Return [x, y] of the center of cell containing provided text 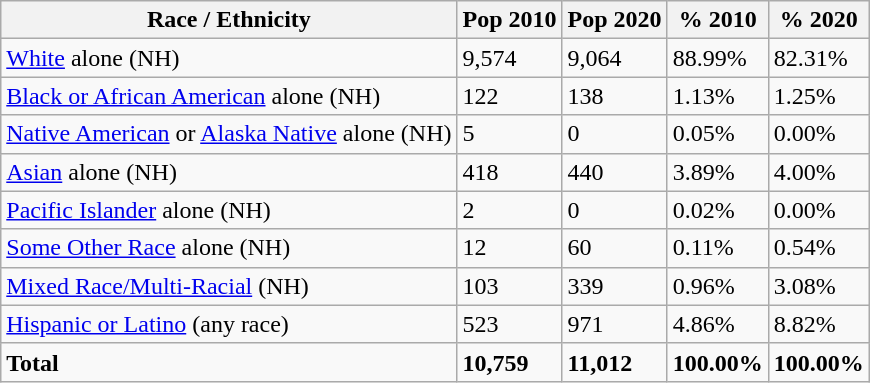
4.00% [818, 172]
0.02% [718, 210]
122 [510, 96]
8.82% [818, 324]
138 [614, 96]
3.08% [818, 286]
0.05% [718, 134]
418 [510, 172]
11,012 [614, 362]
5 [510, 134]
4.86% [718, 324]
103 [510, 286]
0.96% [718, 286]
Pop 2020 [614, 20]
White alone (NH) [229, 58]
2 [510, 210]
Mixed Race/Multi-Racial (NH) [229, 286]
9,064 [614, 58]
12 [510, 248]
Pop 2010 [510, 20]
88.99% [718, 58]
82.31% [818, 58]
3.89% [718, 172]
60 [614, 248]
0.11% [718, 248]
Asian alone (NH) [229, 172]
10,759 [510, 362]
% 2020 [818, 20]
Hispanic or Latino (any race) [229, 324]
% 2010 [718, 20]
Race / Ethnicity [229, 20]
339 [614, 286]
1.25% [818, 96]
523 [510, 324]
Some Other Race alone (NH) [229, 248]
Black or African American alone (NH) [229, 96]
Total [229, 362]
971 [614, 324]
440 [614, 172]
9,574 [510, 58]
1.13% [718, 96]
0.54% [818, 248]
Pacific Islander alone (NH) [229, 210]
Native American or Alaska Native alone (NH) [229, 134]
